Output the [X, Y] coordinate of the center of the cell containing the given text.  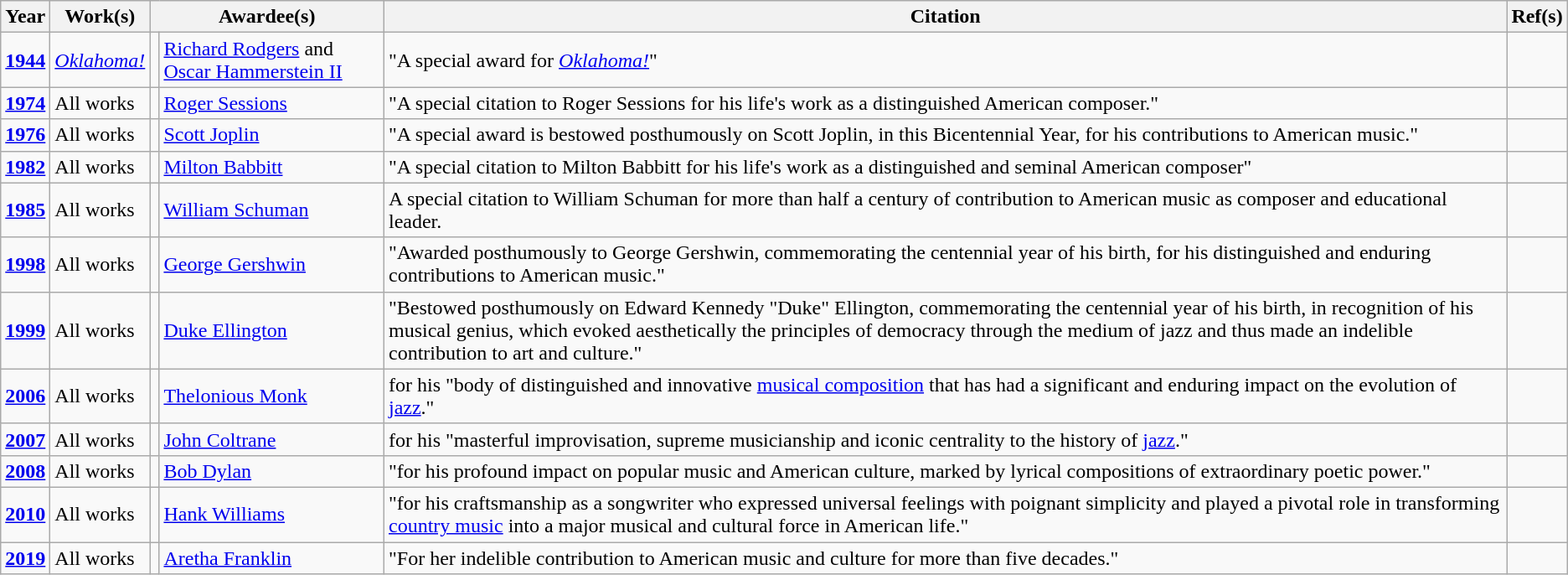
Citation [945, 17]
Milton Babbitt [271, 167]
2007 [25, 439]
Richard Rodgers and Oscar Hammerstein II [271, 60]
George Gershwin [271, 265]
Roger Sessions [271, 103]
Work(s) [101, 17]
Year [25, 17]
2010 [25, 515]
"A special citation to Roger Sessions for his life's work as a distinguished American composer." [945, 103]
Bob Dylan [271, 471]
"A special award is bestowed posthumously on Scott Joplin, in this Bicentennial Year, for his contributions to American music." [945, 135]
Ref(s) [1537, 17]
Thelonious Monk [271, 396]
Oklahoma! [101, 60]
2019 [25, 557]
1999 [25, 330]
"A special award for Oklahoma!" [945, 60]
1982 [25, 167]
for his "masterful improvisation, supreme musicianship and iconic centrality to the history of jazz." [945, 439]
"for his profound impact on popular music and American culture, marked by lyrical compositions of extraordinary poetic power." [945, 471]
1976 [25, 135]
1944 [25, 60]
Scott Joplin [271, 135]
2006 [25, 396]
John Coltrane [271, 439]
Awardee(s) [267, 17]
1985 [25, 210]
1998 [25, 265]
"A special citation to Milton Babbitt for his life's work as a distinguished and seminal American composer" [945, 167]
Duke Ellington [271, 330]
2008 [25, 471]
1974 [25, 103]
William Schuman [271, 210]
Aretha Franklin [271, 557]
A special citation to William Schuman for more than half a century of contribution to American music as composer and educational leader. [945, 210]
Hank Williams [271, 515]
"For her indelible contribution to American music and culture for more than five decades." [945, 557]
for his "body of distinguished and innovative musical composition that has had a significant and enduring impact on the evolution of jazz." [945, 396]
